Return [X, Y] of the center of cell containing provided text 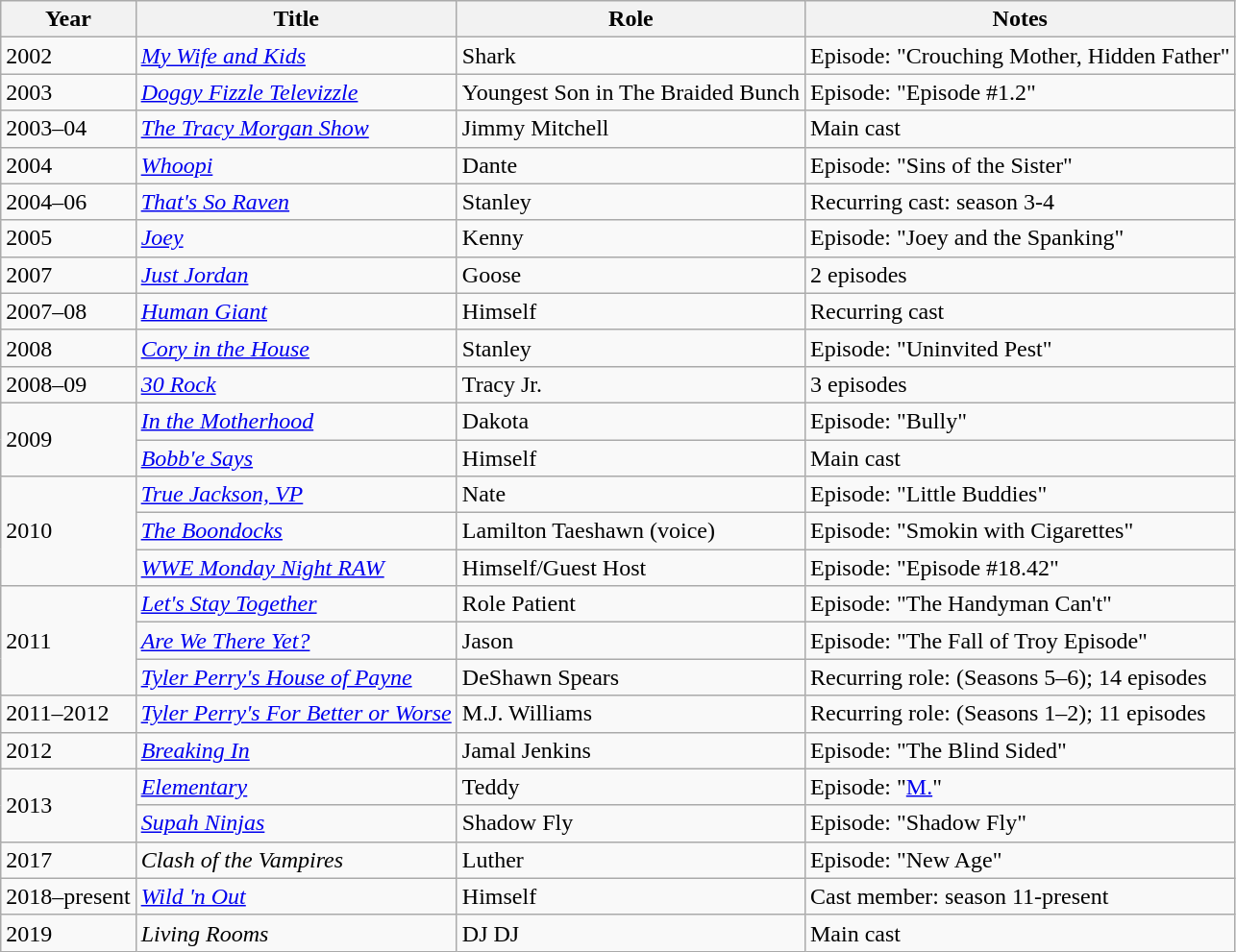
Teddy [630, 787]
Doggy Fizzle Televizzle [296, 92]
In the Motherhood [296, 421]
Dante [630, 165]
Episode: "The Fall of Troy Episode" [1020, 641]
Jamal Jenkins [630, 750]
Tracy Jr. [630, 384]
2011 [68, 641]
Shark [630, 56]
Elementary [296, 787]
Episode: "Joey and the Spanking" [1020, 238]
Title [296, 19]
Cory in the House [296, 348]
3 episodes [1020, 384]
Are We There Yet? [296, 641]
Living Rooms [296, 933]
2008 [68, 348]
2019 [68, 933]
Nate [630, 495]
2003–04 [68, 129]
2010 [68, 531]
Role Patient [630, 604]
Episode: "Episode #1.2" [1020, 92]
Luther [630, 860]
Let's Stay Together [296, 604]
2007 [68, 275]
Kenny [630, 238]
Episode: "Sins of the Sister" [1020, 165]
Jimmy Mitchell [630, 129]
Supah Ninjas [296, 823]
M.J. Williams [630, 714]
Recurring role: (Seasons 1–2); 11 episodes [1020, 714]
2005 [68, 238]
Tyler Perry's House of Payne [296, 677]
Jason [630, 641]
Episode: "Episode #18.42" [1020, 568]
2007–08 [68, 311]
Youngest Son in The Braided Bunch [630, 92]
Bobb'e Says [296, 458]
Himself/Guest Host [630, 568]
Episode: "Smokin with Cigarettes" [1020, 531]
Lamilton Taeshawn (voice) [630, 531]
2012 [68, 750]
2013 [68, 805]
Just Jordan [296, 275]
That's So Raven [296, 202]
Shadow Fly [630, 823]
2004 [68, 165]
2004–06 [68, 202]
Episode: "The Handyman Can't" [1020, 604]
Joey [296, 238]
Cast member: season 11-present [1020, 896]
Recurring cast: season 3-4 [1020, 202]
DJ DJ [630, 933]
2017 [68, 860]
The Tracy Morgan Show [296, 129]
Human Giant [296, 311]
DeShawn Spears [630, 677]
2008–09 [68, 384]
The Boondocks [296, 531]
30 Rock [296, 384]
2003 [68, 92]
2011–2012 [68, 714]
Role [630, 19]
Whoopi [296, 165]
Goose [630, 275]
2002 [68, 56]
WWE Monday Night RAW [296, 568]
Wild 'n Out [296, 896]
Episode: "Shadow Fly" [1020, 823]
Clash of the Vampires [296, 860]
Recurring cast [1020, 311]
Notes [1020, 19]
My Wife and Kids [296, 56]
Episode: "The Blind Sided" [1020, 750]
True Jackson, VP [296, 495]
Episode: "New Age" [1020, 860]
Dakota [630, 421]
2 episodes [1020, 275]
2018–present [68, 896]
Tyler Perry's For Better or Worse [296, 714]
Episode: "M." [1020, 787]
Recurring role: (Seasons 5–6); 14 episodes [1020, 677]
2009 [68, 439]
Breaking In [296, 750]
Episode: "Crouching Mother, Hidden Father" [1020, 56]
Episode: "Bully" [1020, 421]
Episode: "Little Buddies" [1020, 495]
Episode: "Uninvited Pest" [1020, 348]
Year [68, 19]
